Return the [x, y] coordinate for the center point of the cell that contains the specified text.  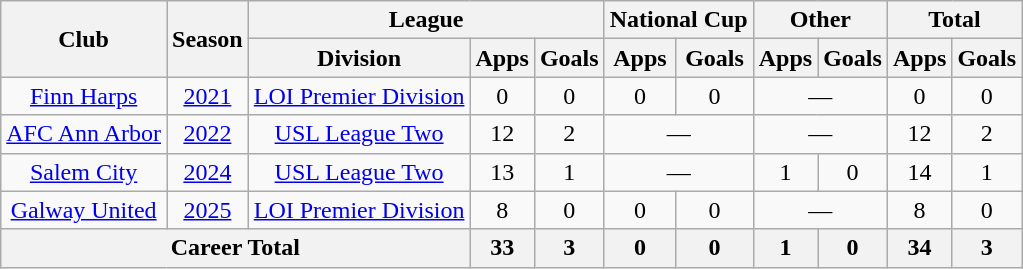
2025 [207, 210]
Salem City [84, 172]
Galway United [84, 210]
League [426, 20]
33 [502, 248]
Career Total [236, 248]
14 [919, 172]
2022 [207, 134]
Division [359, 58]
13 [502, 172]
Club [84, 39]
Finn Harps [84, 96]
Season [207, 39]
AFC Ann Arbor [84, 134]
Total [954, 20]
2024 [207, 172]
Other [820, 20]
2021 [207, 96]
National Cup [678, 20]
34 [919, 248]
